Detect which cell encompasses the target text, then output its (X, Y) center coordinate. 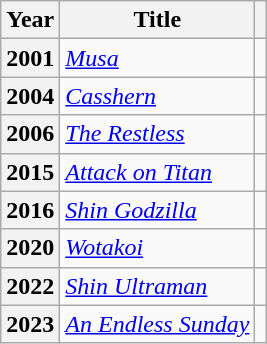
Wotakoi (158, 248)
Musa (158, 58)
2004 (30, 96)
Year (30, 20)
The Restless (158, 134)
2016 (30, 210)
2006 (30, 134)
2023 (30, 324)
Shin Godzilla (158, 210)
2001 (30, 58)
Casshern (158, 96)
2022 (30, 286)
2015 (30, 172)
Attack on Titan (158, 172)
An Endless Sunday (158, 324)
Title (158, 20)
2020 (30, 248)
Shin Ultraman (158, 286)
